From the cell containing the given text, extract its center point as [x, y] coordinate. 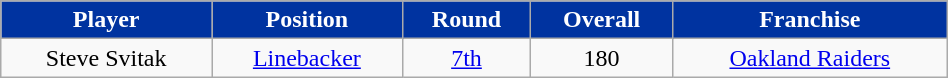
180 [602, 58]
Franchise [810, 20]
Round [466, 20]
Oakland Raiders [810, 58]
Steve Svitak [106, 58]
Linebacker [307, 58]
Player [106, 20]
7th [466, 58]
Overall [602, 20]
Position [307, 20]
